Output the [X, Y] coordinate of the center of the cell containing the given text.  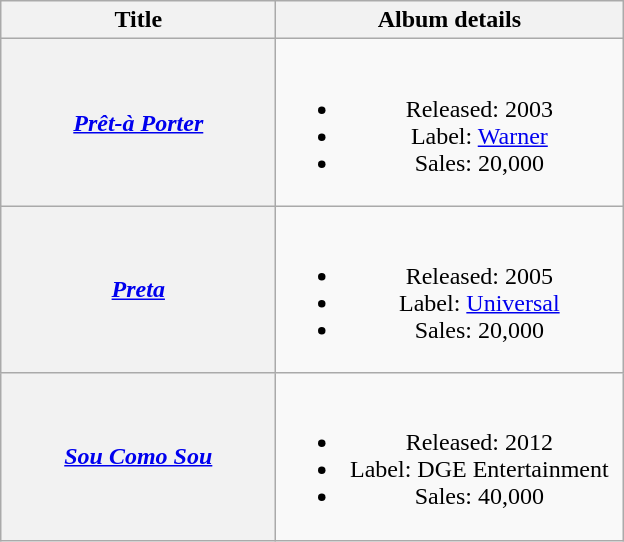
Released: 2003Label: WarnerSales: 20,000 [450, 122]
Title [138, 20]
Released: 2005Label: UniversalSales: 20,000 [450, 290]
Preta [138, 290]
Prêt-à Porter [138, 122]
Sou Como Sou [138, 456]
Released: 2012Label: DGE EntertainmentSales: 40,000 [450, 456]
Album details [450, 20]
